Output the (X, Y) coordinate of the center of the cell containing the given text.  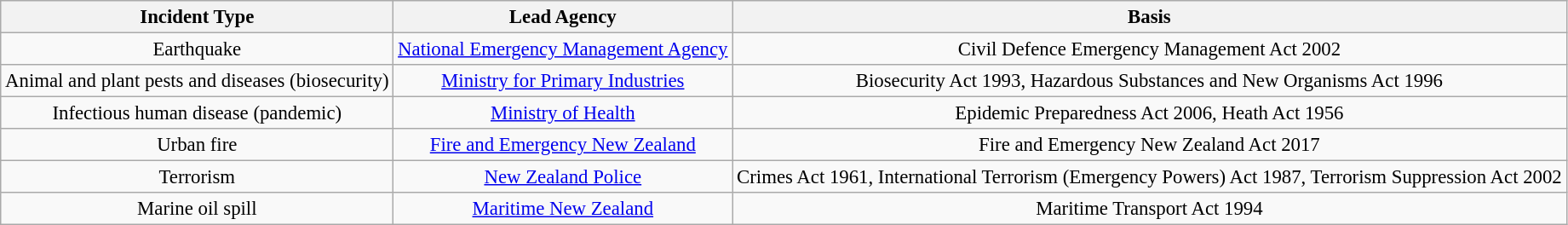
Earthquake (198, 49)
Ministry for Primary Industries (563, 81)
Fire and Emergency New Zealand Act 2017 (1150, 145)
Biosecurity Act 1993, Hazardous Substances and New Organisms Act 1996 (1150, 81)
Lead Agency (563, 17)
Crimes Act 1961, International Terrorism (Emergency Powers) Act 1987, Terrorism Suppression Act 2002 (1150, 177)
Infectious human disease (pandemic) (198, 113)
Basis (1150, 17)
Animal and plant pests and diseases (biosecurity) (198, 81)
Fire and Emergency New Zealand (563, 145)
Incident Type (198, 17)
Urban fire (198, 145)
Civil Defence Emergency Management Act 2002 (1150, 49)
Maritime Transport Act 1994 (1150, 209)
New Zealand Police (563, 177)
Terrorism (198, 177)
Ministry of Health (563, 113)
Maritime New Zealand (563, 209)
Epidemic Preparedness Act 2006, Heath Act 1956 (1150, 113)
National Emergency Management Agency (563, 49)
Marine oil spill (198, 209)
